Provide the (X, Y) coordinate of the cell's center where the given text is located.  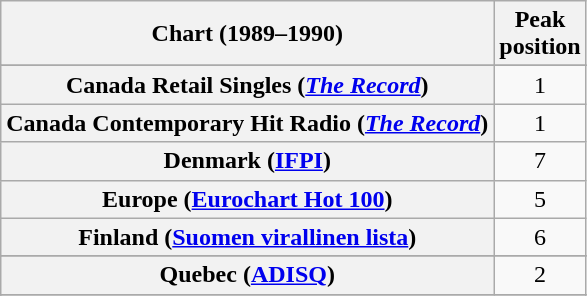
Canada Retail Singles (The Record) (248, 85)
Canada Contemporary Hit Radio (The Record) (248, 123)
Peakposition (540, 34)
Chart (1989–1990) (248, 34)
5 (540, 199)
Denmark (IFPI) (248, 161)
6 (540, 237)
Quebec (ADISQ) (248, 275)
Europe (Eurochart Hot 100) (248, 199)
Finland (Suomen virallinen lista) (248, 237)
2 (540, 275)
7 (540, 161)
